Pinpoint the cell where the given text exists, returning its (X, Y) midpoint coordinate. 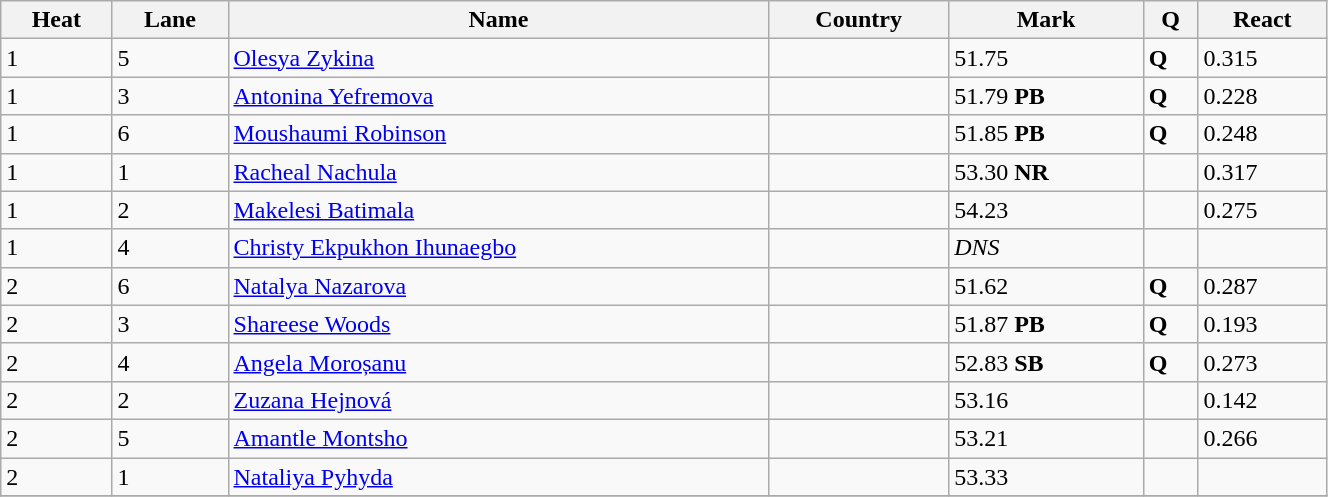
0.248 (1262, 134)
0.142 (1262, 400)
DNS (1046, 248)
Shareese Woods (498, 324)
Nataliya Pyhyda (498, 477)
51.87 PB (1046, 324)
Mark (1046, 20)
Racheal Nachula (498, 172)
Lane (170, 20)
Amantle Montsho (498, 438)
0.266 (1262, 438)
Antonina Yefremova (498, 96)
Angela Moroșanu (498, 362)
Zuzana Hejnová (498, 400)
Country (859, 20)
51.62 (1046, 286)
Name (498, 20)
0.315 (1262, 58)
51.79 PB (1046, 96)
Christy Ekpukhon Ihunaegbo (498, 248)
0.317 (1262, 172)
53.30 NR (1046, 172)
Makelesi Batimala (498, 210)
51.75 (1046, 58)
0.193 (1262, 324)
0.275 (1262, 210)
Moushaumi Robinson (498, 134)
52.83 SB (1046, 362)
Olesya Zykina (498, 58)
0.273 (1262, 362)
0.228 (1262, 96)
0.287 (1262, 286)
54.23 (1046, 210)
53.16 (1046, 400)
53.33 (1046, 477)
Natalya Nazarova (498, 286)
React (1262, 20)
51.85 PB (1046, 134)
53.21 (1046, 438)
Heat (56, 20)
